Find where the given text appears and provide that cell's center as (x, y) coordinate. 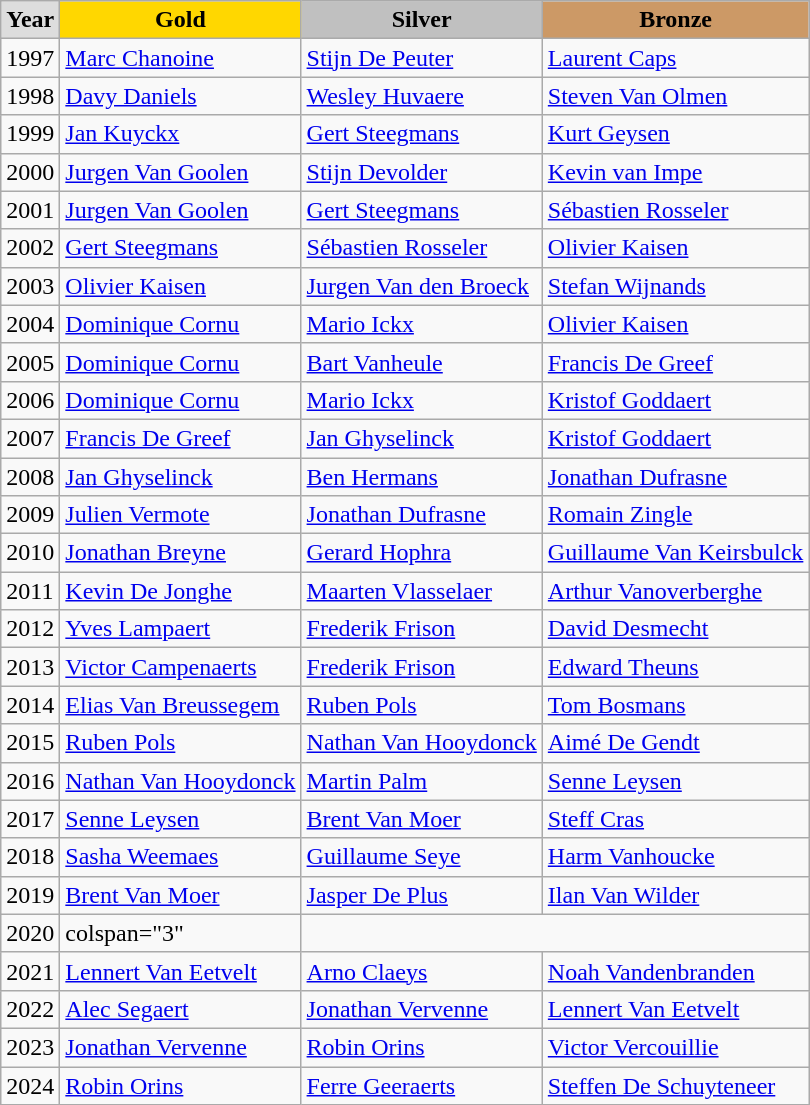
2005 (30, 362)
Steffen De Schuyteneer (676, 1085)
Gold (180, 20)
David Desmecht (676, 629)
Victor Campenaerts (180, 667)
2011 (30, 591)
Yves Lampaert (180, 629)
2013 (30, 667)
Year (30, 20)
Gerard Hophra (422, 553)
2009 (30, 515)
2003 (30, 286)
2021 (30, 971)
Silver (422, 20)
2022 (30, 1009)
Stijn Devolder (422, 172)
Ilan Van Wilder (676, 895)
Romain Zingle (676, 515)
Noah Vandenbranden (676, 971)
Stijn De Peuter (422, 58)
Martin Palm (422, 781)
Guillaume Van Keirsbulck (676, 553)
Tom Bosmans (676, 705)
Steff Cras (676, 819)
Aimé De Gendt (676, 743)
Arthur Vanoverberghe (676, 591)
2001 (30, 210)
colspan="3" (180, 933)
Jan Kuyckx (180, 134)
Davy Daniels (180, 96)
2020 (30, 933)
Guillaume Seye (422, 857)
Steven Van Olmen (676, 96)
Kevin De Jonghe (180, 591)
Harm Vanhoucke (676, 857)
Jasper De Plus (422, 895)
Alec Segaert (180, 1009)
2018 (30, 857)
2014 (30, 705)
Elias Van Breussegem (180, 705)
Marc Chanoine (180, 58)
Sasha Weemaes (180, 857)
Victor Vercouillie (676, 1047)
2010 (30, 553)
2006 (30, 400)
2004 (30, 324)
Stefan Wijnands (676, 286)
Bart Vanheule (422, 362)
Jonathan Breyne (180, 553)
1998 (30, 96)
1997 (30, 58)
2017 (30, 819)
Jurgen Van den Broeck (422, 286)
2012 (30, 629)
Kevin van Impe (676, 172)
2008 (30, 477)
2000 (30, 172)
2023 (30, 1047)
Julien Vermote (180, 515)
Maarten Vlasselaer (422, 591)
Edward Theuns (676, 667)
2002 (30, 248)
2007 (30, 438)
2016 (30, 781)
Bronze (676, 20)
1999 (30, 134)
Kurt Geysen (676, 134)
2019 (30, 895)
Arno Claeys (422, 971)
Ben Hermans (422, 477)
2015 (30, 743)
Laurent Caps (676, 58)
Ferre Geeraerts (422, 1085)
Wesley Huvaere (422, 96)
2024 (30, 1085)
